Capture the cell that displays the provided text and extract its [X, Y] central coordinate. 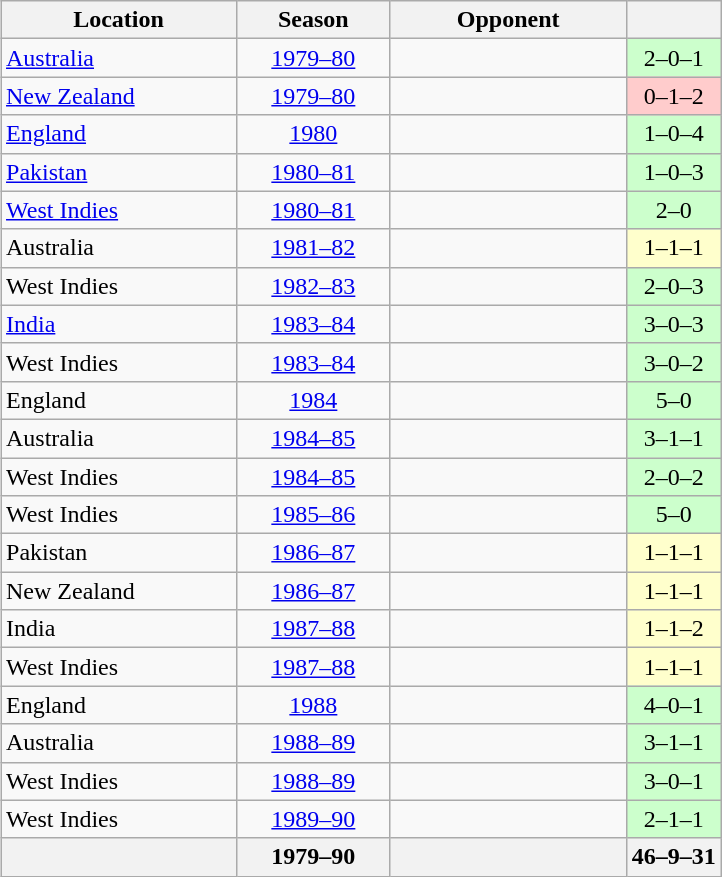
Season [314, 20]
1982–83 [314, 286]
1988 [314, 705]
2–0–1 [674, 58]
46–9–31 [674, 857]
3–0–2 [674, 362]
2–0 [674, 210]
1979–90 [314, 857]
1–0–3 [674, 172]
1985–86 [314, 515]
1981–82 [314, 248]
2–0–3 [674, 286]
2–0–2 [674, 477]
3–0–1 [674, 781]
2–1–1 [674, 819]
1984 [314, 400]
1–0–4 [674, 134]
Location [118, 20]
0–1–2 [674, 96]
1980 [314, 134]
3–0–3 [674, 324]
4–0–1 [674, 705]
1–1–2 [674, 629]
1989–90 [314, 819]
Opponent [508, 20]
